From the cell containing the given text, extract its center point as [X, Y] coordinate. 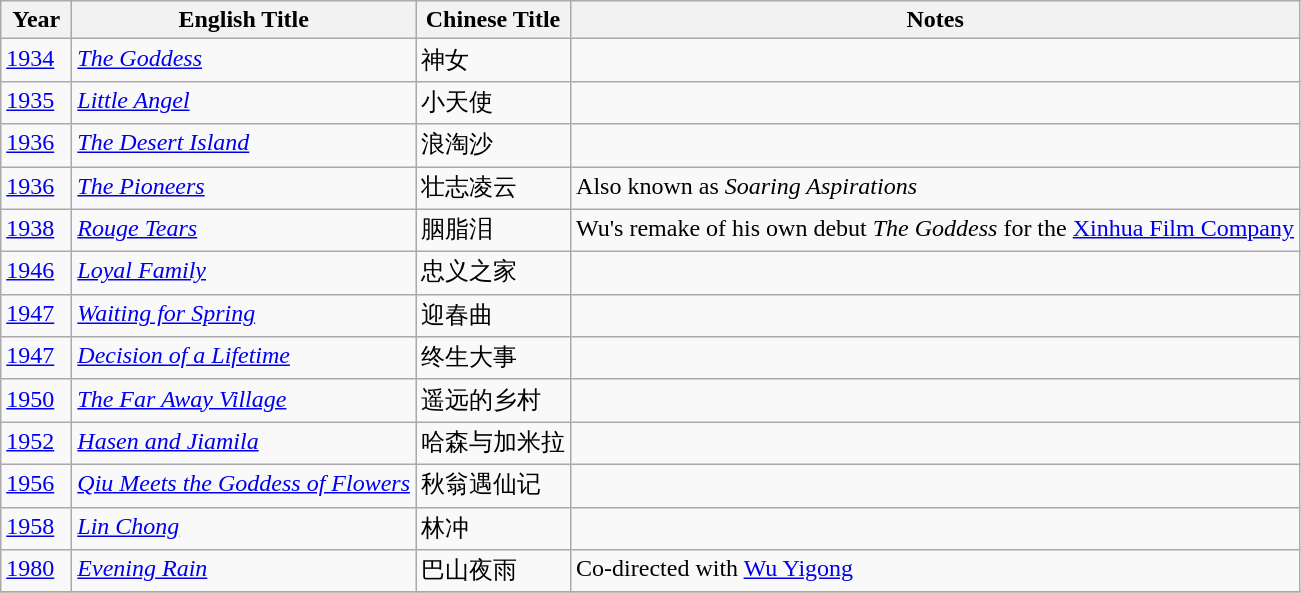
Also known as Soaring Aspirations [936, 188]
1958 [36, 528]
English Title [244, 20]
Waiting for Spring [244, 316]
遥远的乡村 [494, 400]
The Pioneers [244, 188]
神女 [494, 60]
Loyal Family [244, 274]
Evening Rain [244, 572]
Lin Chong [244, 528]
Chinese Title [494, 20]
小天使 [494, 102]
Notes [936, 20]
林冲 [494, 528]
1950 [36, 400]
The Far Away Village [244, 400]
Year [36, 20]
Rouge Tears [244, 230]
Decision of a Lifetime [244, 358]
1938 [36, 230]
1935 [36, 102]
Little Angel [244, 102]
1952 [36, 444]
秋翁遇仙记 [494, 486]
The Desert Island [244, 146]
1934 [36, 60]
1946 [36, 274]
巴山夜雨 [494, 572]
1980 [36, 572]
胭脂泪 [494, 230]
Wu's remake of his own debut The Goddess for the Xinhua Film Company [936, 230]
Co-directed with Wu Yigong [936, 572]
壮志凌云 [494, 188]
Hasen and Jiamila [244, 444]
The Goddess [244, 60]
1956 [36, 486]
忠义之家 [494, 274]
Qiu Meets the Goddess of Flowers [244, 486]
终生大事 [494, 358]
浪淘沙 [494, 146]
哈森与加米拉 [494, 444]
迎春曲 [494, 316]
